Extract the [X, Y] coordinate from the center of the cell holding the provided text.  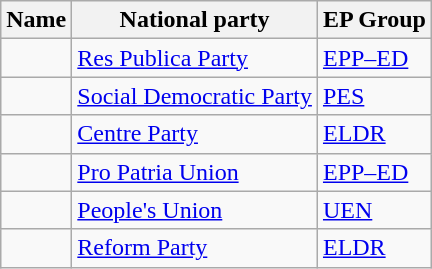
Pro Patria Union [195, 172]
UEN [374, 210]
People's Union [195, 210]
National party [195, 20]
Centre Party [195, 134]
Name [36, 20]
PES [374, 96]
Res Publica Party [195, 58]
EP Group [374, 20]
Reform Party [195, 248]
Social Democratic Party [195, 96]
